Return the (x, y) coordinate for the center point of the cell that contains the specified text.  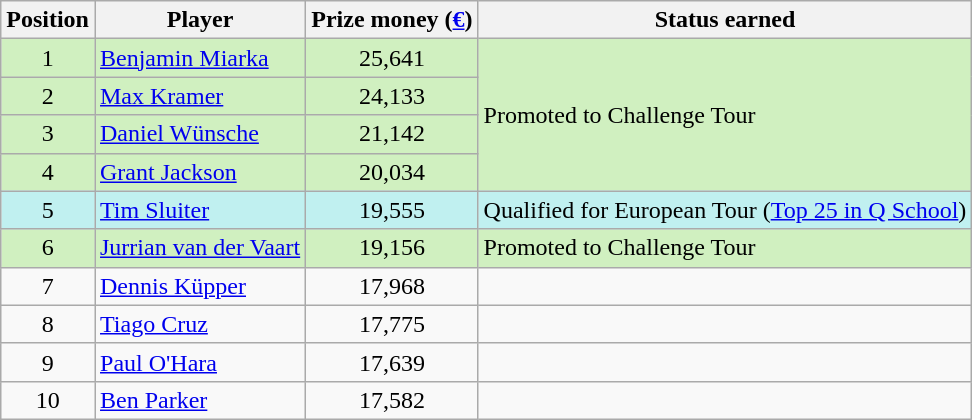
24,133 (392, 96)
Prize money (€) (392, 20)
25,641 (392, 58)
Player (200, 20)
9 (48, 362)
Paul O'Hara (200, 362)
17,775 (392, 324)
21,142 (392, 134)
Tiago Cruz (200, 324)
Grant Jackson (200, 172)
Status earned (725, 20)
20,034 (392, 172)
4 (48, 172)
19,156 (392, 248)
5 (48, 210)
6 (48, 248)
Max Kramer (200, 96)
Qualified for European Tour (Top 25 in Q School) (725, 210)
Tim Sluiter (200, 210)
19,555 (392, 210)
Benjamin Miarka (200, 58)
Position (48, 20)
17,639 (392, 362)
7 (48, 286)
Jurrian van der Vaart (200, 248)
Ben Parker (200, 400)
3 (48, 134)
10 (48, 400)
1 (48, 58)
17,968 (392, 286)
2 (48, 96)
17,582 (392, 400)
Dennis Küpper (200, 286)
8 (48, 324)
Daniel Wünsche (200, 134)
